Detect which cell encompasses the target text, then output its [X, Y] center coordinate. 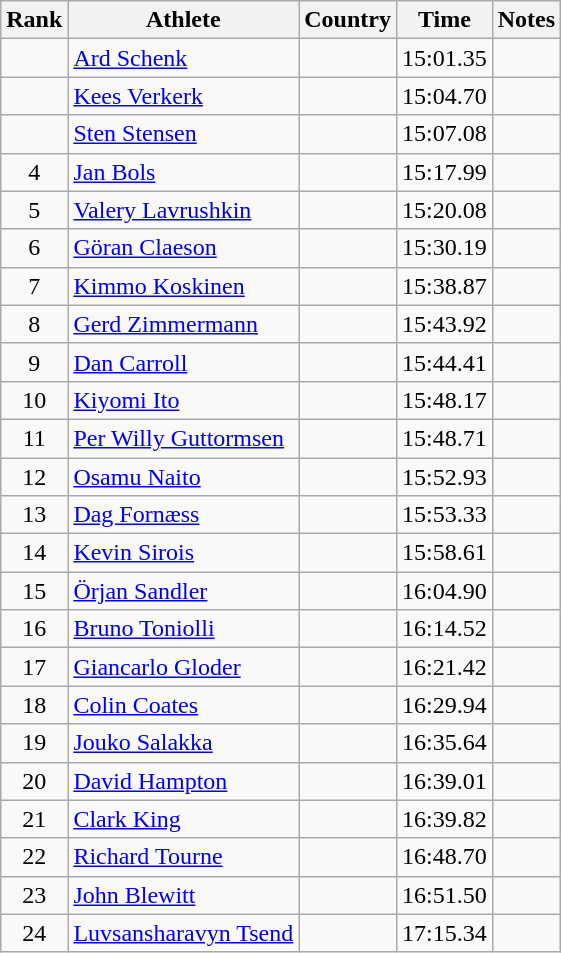
15:20.08 [444, 210]
16:51.50 [444, 895]
4 [34, 172]
24 [34, 933]
Luvsansharavyn Tsend [184, 933]
15:52.93 [444, 477]
Time [444, 20]
Gerd Zimmermann [184, 324]
16:39.82 [444, 819]
13 [34, 515]
23 [34, 895]
16:14.52 [444, 629]
10 [34, 400]
Örjan Sandler [184, 591]
18 [34, 705]
16:21.42 [444, 667]
Bruno Toniolli [184, 629]
17:15.34 [444, 933]
12 [34, 477]
16:39.01 [444, 781]
Richard Tourne [184, 857]
7 [34, 286]
Kiyomi Ito [184, 400]
14 [34, 553]
8 [34, 324]
16:48.70 [444, 857]
Jan Bols [184, 172]
19 [34, 743]
Rank [34, 20]
15:04.70 [444, 96]
22 [34, 857]
16:29.94 [444, 705]
15:43.92 [444, 324]
5 [34, 210]
Athlete [184, 20]
15:48.71 [444, 438]
15 [34, 591]
Dan Carroll [184, 362]
15:01.35 [444, 58]
15:48.17 [444, 400]
11 [34, 438]
15:58.61 [444, 553]
David Hampton [184, 781]
15:44.41 [444, 362]
Kevin Sirois [184, 553]
John Blewitt [184, 895]
6 [34, 248]
16:04.90 [444, 591]
Country [348, 20]
Dag Fornæss [184, 515]
16:35.64 [444, 743]
Per Willy Guttormsen [184, 438]
Valery Lavrushkin [184, 210]
20 [34, 781]
Sten Stensen [184, 134]
15:53.33 [444, 515]
Notes [526, 20]
Ard Schenk [184, 58]
Kimmo Koskinen [184, 286]
16 [34, 629]
9 [34, 362]
15:30.19 [444, 248]
Clark King [184, 819]
15:17.99 [444, 172]
Jouko Salakka [184, 743]
15:07.08 [444, 134]
17 [34, 667]
15:38.87 [444, 286]
Colin Coates [184, 705]
Osamu Naito [184, 477]
21 [34, 819]
Giancarlo Gloder [184, 667]
Göran Claeson [184, 248]
Kees Verkerk [184, 96]
